Detect which cell encompasses the target text, then output its (X, Y) center coordinate. 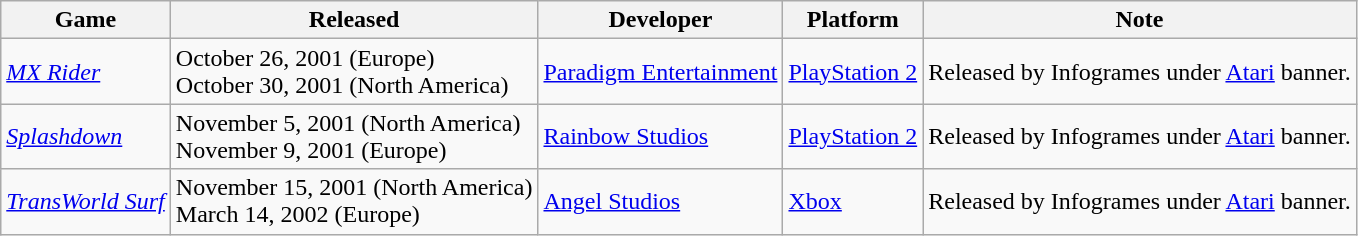
October 26, 2001 (Europe)October 30, 2001 (North America) (354, 72)
Splashdown (86, 136)
November 15, 2001 (North America)March 14, 2002 (Europe) (354, 202)
Developer (660, 20)
Paradigm Entertainment (660, 72)
Angel Studios (660, 202)
Platform (853, 20)
TransWorld Surf (86, 202)
Game (86, 20)
Released (354, 20)
MX Rider (86, 72)
Xbox (853, 202)
Rainbow Studios (660, 136)
November 5, 2001 (North America)November 9, 2001 (Europe) (354, 136)
Note (1140, 20)
